Pinpoint the cell where the given text exists, returning its (x, y) midpoint coordinate. 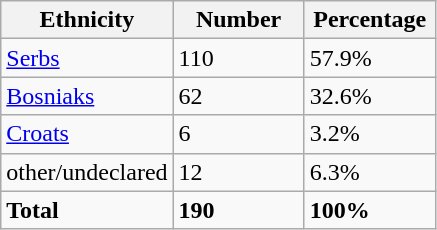
Total (87, 210)
Ethnicity (87, 20)
110 (238, 58)
Croats (87, 134)
6 (238, 134)
190 (238, 210)
other/undeclared (87, 172)
12 (238, 172)
3.2% (370, 134)
57.9% (370, 58)
Bosniaks (87, 96)
6.3% (370, 172)
62 (238, 96)
Serbs (87, 58)
Number (238, 20)
32.6% (370, 96)
Percentage (370, 20)
100% (370, 210)
